For the text-containing cell, return its midpoint in [X, Y] coordinate format. 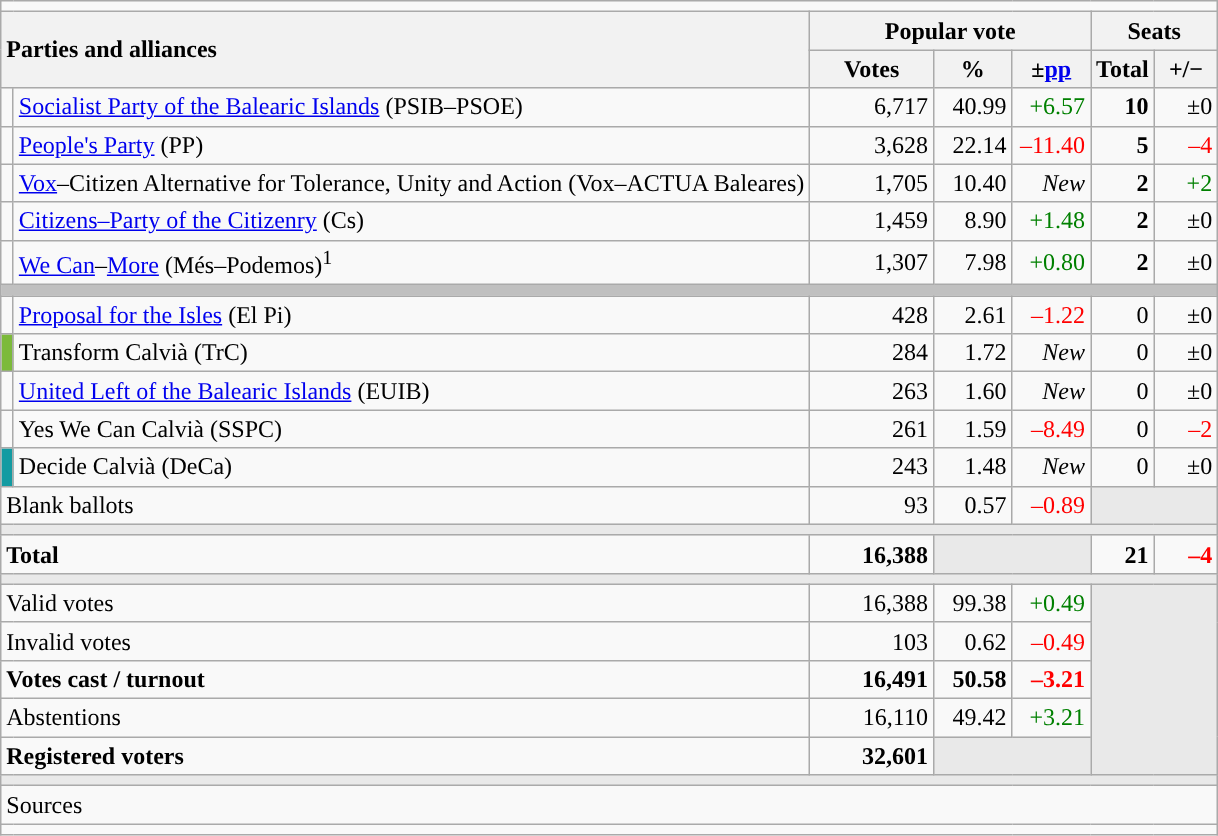
% [972, 69]
263 [872, 391]
93 [872, 505]
1,459 [872, 221]
10.40 [972, 183]
+3.21 [1052, 718]
+1.48 [1052, 221]
Votes [872, 69]
284 [872, 353]
40.99 [972, 107]
1,307 [872, 262]
Popular vote [950, 31]
99.38 [972, 603]
–8.49 [1052, 429]
Valid votes [406, 603]
Proposal for the Isles (El Pi) [412, 315]
Registered voters [406, 756]
+/− [1186, 69]
103 [872, 641]
Yes We Can Calvià (SSPC) [412, 429]
Decide Calvià (DeCa) [412, 467]
–11.40 [1052, 145]
22.14 [972, 145]
8.90 [972, 221]
7.98 [972, 262]
1,705 [872, 183]
1.48 [972, 467]
We Can–More (Més–Podemos)1 [412, 262]
Votes cast / turnout [406, 679]
–2 [1186, 429]
6,717 [872, 107]
Transform Calvià (TrC) [412, 353]
1.60 [972, 391]
+6.57 [1052, 107]
Vox–Citizen Alternative for Tolerance, Unity and Action (Vox–ACTUA Baleares) [412, 183]
–0.49 [1052, 641]
Invalid votes [406, 641]
–1.22 [1052, 315]
21 [1123, 554]
United Left of the Balearic Islands (EUIB) [412, 391]
People's Party (PP) [412, 145]
3,628 [872, 145]
32,601 [872, 756]
50.58 [972, 679]
0.62 [972, 641]
+2 [1186, 183]
10 [1123, 107]
–3.21 [1052, 679]
Abstentions [406, 718]
±pp [1052, 69]
Parties and alliances [406, 50]
5 [1123, 145]
Citizens–Party of the Citizenry (Cs) [412, 221]
428 [872, 315]
2.61 [972, 315]
16,110 [872, 718]
–0.89 [1052, 505]
1.59 [972, 429]
243 [872, 467]
Blank ballots [406, 505]
Socialist Party of the Balearic Islands (PSIB–PSOE) [412, 107]
16,491 [872, 679]
+0.49 [1052, 603]
49.42 [972, 718]
Sources [610, 805]
0.57 [972, 505]
+0.80 [1052, 262]
Seats [1154, 31]
1.72 [972, 353]
261 [872, 429]
